Scan for the cell matching the given text and deliver its (X, Y) coordinate at center. 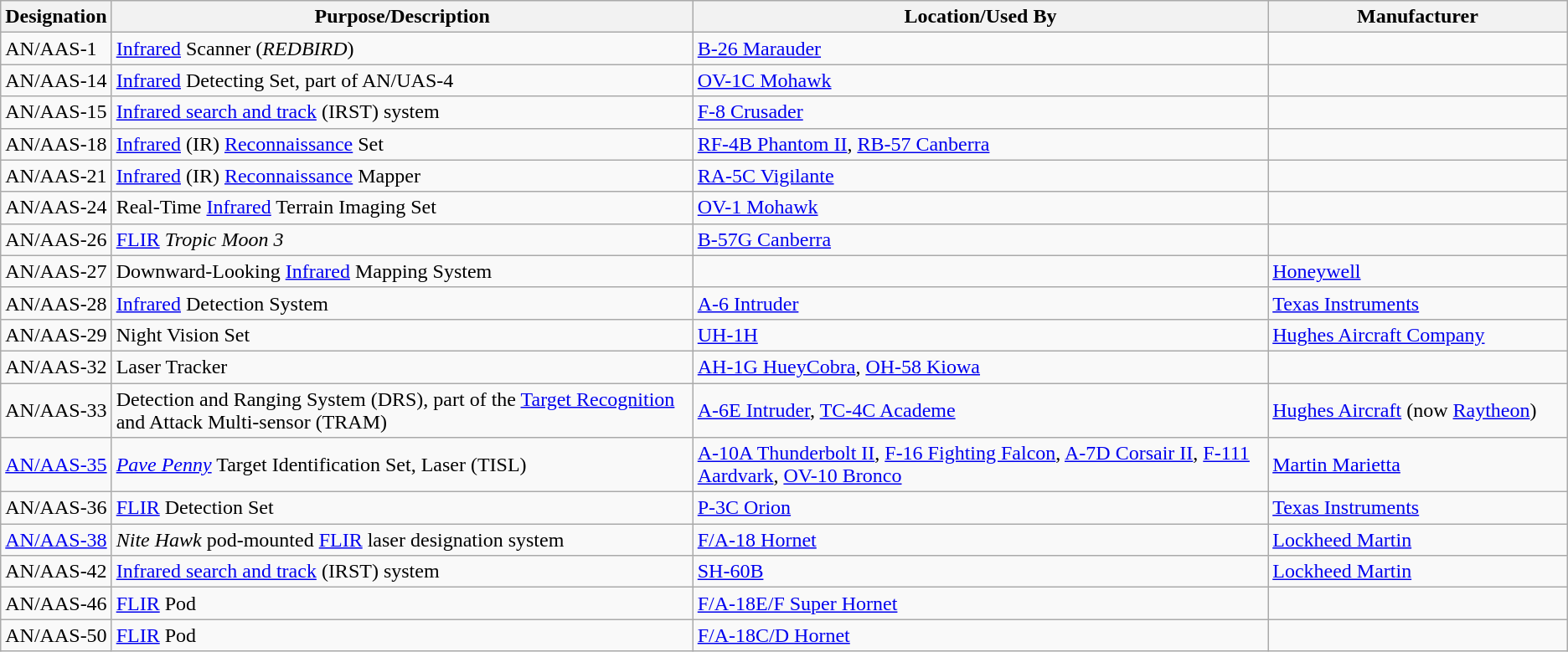
AN/AAS-26 (56, 239)
AN/AAS-38 (56, 540)
AN/AAS-42 (56, 572)
Detection and Ranging System (DRS), part of the Target Recognition and Attack Multi-sensor (TRAM) (402, 410)
AN/AAS-29 (56, 335)
Infrared Scanner (REDBIRD) (402, 49)
FLIR Detection Set (402, 508)
AN/AAS-24 (56, 208)
Downward-Looking Infrared Mapping System (402, 271)
AN/AAS-15 (56, 112)
AN/AAS-35 (56, 465)
Purpose/Description (402, 17)
Real-Time Infrared Terrain Imaging Set (402, 208)
AH-1G HueyCobra, OH-58 Kiowa (980, 367)
AN/AAS-46 (56, 603)
Designation (56, 17)
OV-1C Mohawk (980, 80)
AN/AAS-27 (56, 271)
A-6E Intruder, TC-4C Academe (980, 410)
AN/AAS-33 (56, 410)
Infrared Detection System (402, 303)
SH-60B (980, 572)
FLIR Tropic Moon 3 (402, 239)
Location/Used By (980, 17)
Hughes Aircraft Company (1418, 335)
F-8 Crusader (980, 112)
AN/AAS-14 (56, 80)
Manufacturer (1418, 17)
AN/AAS-28 (56, 303)
RF-4B Phantom II, RB-57 Canberra (980, 144)
OV-1 Mohawk (980, 208)
AN/AAS-32 (56, 367)
Hughes Aircraft (now Raytheon) (1418, 410)
Infrared (IR) Reconnaissance Mapper (402, 176)
Pave Penny Target Identification Set, Laser (TISL) (402, 465)
Infrared Detecting Set, part of AN/UAS-4 (402, 80)
F/A-18 Hornet (980, 540)
P-3C Orion (980, 508)
AN/AAS-21 (56, 176)
Martin Marietta (1418, 465)
Nite Hawk pod-mounted FLIR laser designation system (402, 540)
UH-1H (980, 335)
A-10A Thunderbolt II, F-16 Fighting Falcon, A-7D Corsair II, F-111 Aardvark, OV-10 Bronco (980, 465)
AN/AAS-36 (56, 508)
AN/AAS-18 (56, 144)
Night Vision Set (402, 335)
F/A-18C/D Hornet (980, 635)
AN/AAS-1 (56, 49)
Laser Tracker (402, 367)
Honeywell (1418, 271)
B-57G Canberra (980, 239)
AN/AAS-50 (56, 635)
B-26 Marauder (980, 49)
F/A-18E/F Super Hornet (980, 603)
Infrared (IR) Reconnaissance Set (402, 144)
A-6 Intruder (980, 303)
RA-5C Vigilante (980, 176)
